Capture the cell that displays the provided text and extract its [X, Y] central coordinate. 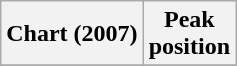
Peakposition [189, 34]
Chart (2007) [72, 34]
